Capture the cell that displays the provided text and extract its (X, Y) central coordinate. 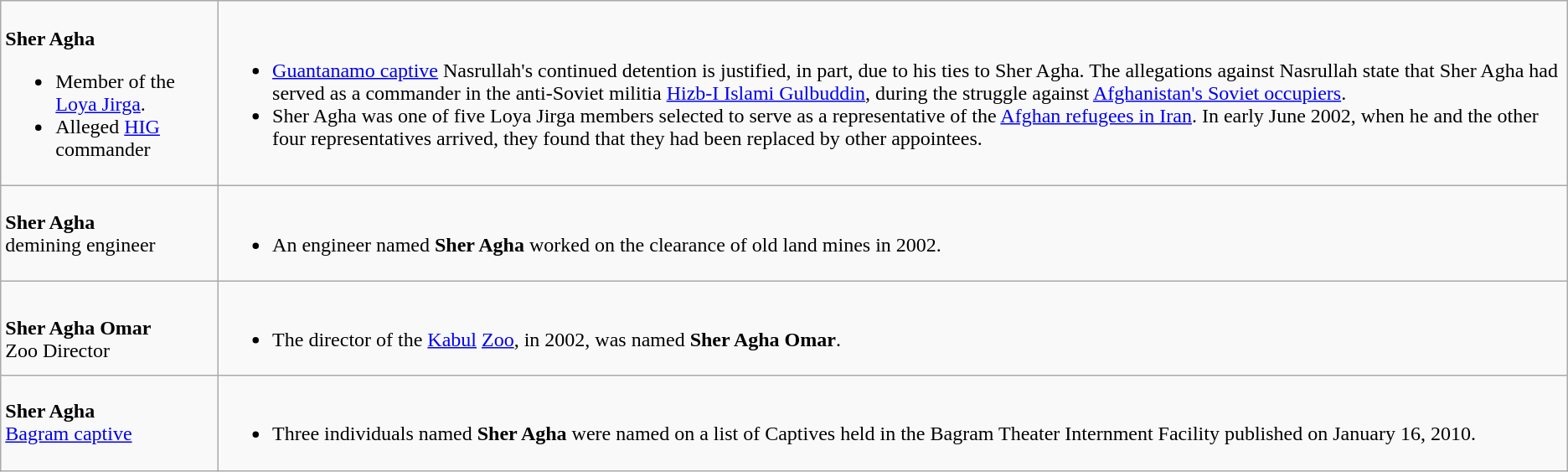
The director of the Kabul Zoo, in 2002, was named Sher Agha Omar. (893, 329)
An engineer named Sher Agha worked on the clearance of old land mines in 2002. (893, 233)
Sher Agha OmarZoo Director (109, 329)
Sher AghaMember of the Loya Jirga.Alleged HIG commander (109, 94)
Sher Aghademining engineer (109, 233)
Sher AghaBagram captive (109, 423)
Three individuals named Sher Agha were named on a list of Captives held in the Bagram Theater Internment Facility published on January 16, 2010. (893, 423)
